Locate the cell with the specified text and output its (X, Y) center coordinate. 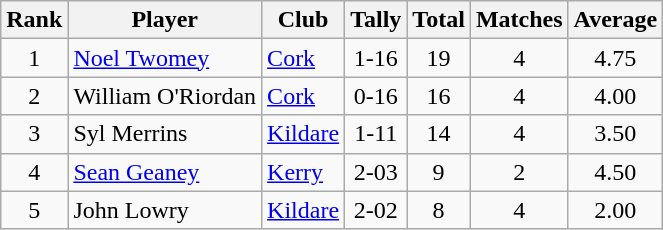
4.00 (616, 96)
John Lowry (165, 210)
Total (439, 20)
Syl Merrins (165, 134)
3.50 (616, 134)
Player (165, 20)
14 (439, 134)
9 (439, 172)
2-02 (376, 210)
Noel Twomey (165, 58)
1-16 (376, 58)
Tally (376, 20)
19 (439, 58)
2.00 (616, 210)
5 (34, 210)
4.75 (616, 58)
4.50 (616, 172)
Kerry (304, 172)
2-03 (376, 172)
Average (616, 20)
1-11 (376, 134)
16 (439, 96)
Rank (34, 20)
William O'Riordan (165, 96)
0-16 (376, 96)
1 (34, 58)
Matches (519, 20)
Sean Geaney (165, 172)
8 (439, 210)
Club (304, 20)
3 (34, 134)
